For the text-containing cell, return its midpoint in [x, y] coordinate format. 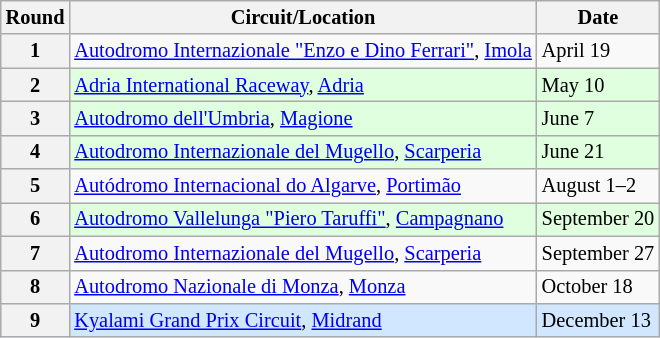
September 27 [598, 253]
7 [36, 253]
June 21 [598, 152]
June 7 [598, 118]
Adria International Raceway, Adria [302, 85]
5 [36, 186]
3 [36, 118]
9 [36, 320]
August 1–2 [598, 186]
Autodromo Nazionale di Monza, Monza [302, 287]
6 [36, 219]
8 [36, 287]
Autodromo Vallelunga "Piero Taruffi", Campagnano [302, 219]
Autódromo Internacional do Algarve, Portimão [302, 186]
April 19 [598, 51]
2 [36, 85]
Date [598, 17]
Autodromo Internazionale "Enzo e Dino Ferrari", Imola [302, 51]
Autodromo dell'Umbria, Magione [302, 118]
Round [36, 17]
Circuit/Location [302, 17]
May 10 [598, 85]
September 20 [598, 219]
October 18 [598, 287]
December 13 [598, 320]
Kyalami Grand Prix Circuit, Midrand [302, 320]
1 [36, 51]
4 [36, 152]
